For the text-containing cell, return its midpoint in (X, Y) coordinate format. 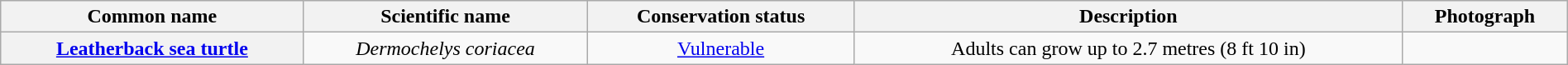
Scientific name (445, 17)
Leatherback sea turtle (152, 48)
Adults can grow up to 2.7 metres (8 ft 10 in) (1128, 48)
Conservation status (721, 17)
Common name (152, 17)
Dermochelys coriacea (445, 48)
Vulnerable (721, 48)
Description (1128, 17)
Photograph (1485, 17)
